Return the (X, Y) coordinate for the center point of the cell that contains the specified text.  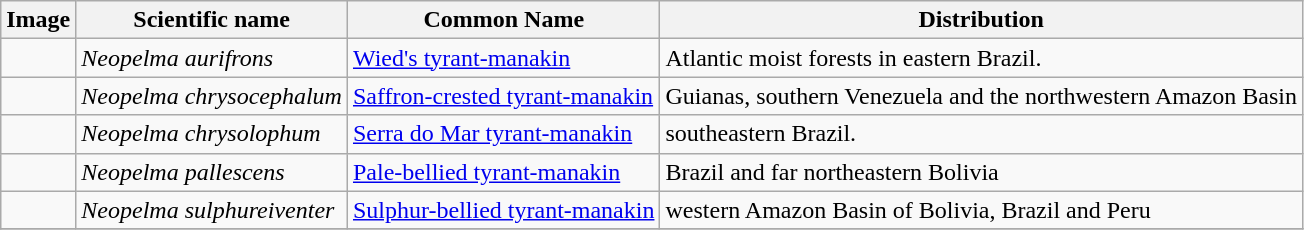
Sulphur-bellied tyrant-manakin (504, 210)
western Amazon Basin of Bolivia, Brazil and Peru (981, 210)
Neopelma aurifrons (212, 58)
Wied's tyrant-manakin (504, 58)
Image (38, 20)
Neopelma chrysolophum (212, 134)
Atlantic moist forests in eastern Brazil. (981, 58)
Brazil and far northeastern Bolivia (981, 172)
Scientific name (212, 20)
Neopelma chrysocephalum (212, 96)
Neopelma sulphureiventer (212, 210)
Distribution (981, 20)
southeastern Brazil. (981, 134)
Serra do Mar tyrant-manakin (504, 134)
Pale-bellied tyrant-manakin (504, 172)
Common Name (504, 20)
Guianas, southern Venezuela and the northwestern Amazon Basin (981, 96)
Neopelma pallescens (212, 172)
Saffron-crested tyrant-manakin (504, 96)
